Detect which cell encompasses the target text, then output its [X, Y] center coordinate. 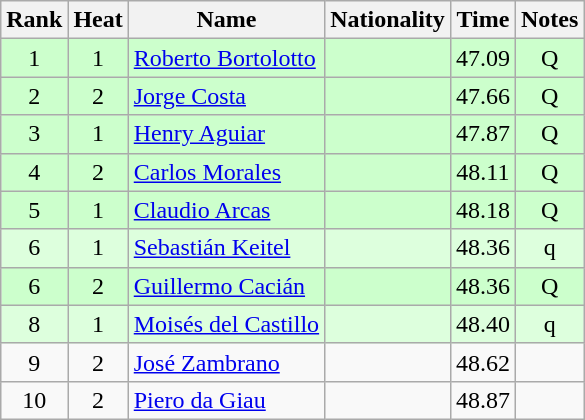
47.87 [482, 134]
Time [482, 20]
47.09 [482, 58]
48.18 [482, 210]
José Zambrano [226, 362]
Moisés del Castillo [226, 324]
48.87 [482, 400]
Piero da Giau [226, 400]
Jorge Costa [226, 96]
Rank [34, 20]
10 [34, 400]
Notes [549, 20]
9 [34, 362]
48.62 [482, 362]
Claudio Arcas [226, 210]
Nationality [388, 20]
Heat [98, 20]
5 [34, 210]
8 [34, 324]
Carlos Morales [226, 172]
3 [34, 134]
48.11 [482, 172]
Roberto Bortolotto [226, 58]
47.66 [482, 96]
Henry Aguiar [226, 134]
4 [34, 172]
Guillermo Cacián [226, 286]
Sebastián Keitel [226, 248]
48.40 [482, 324]
Name [226, 20]
